Capture the cell that displays the provided text and extract its (X, Y) central coordinate. 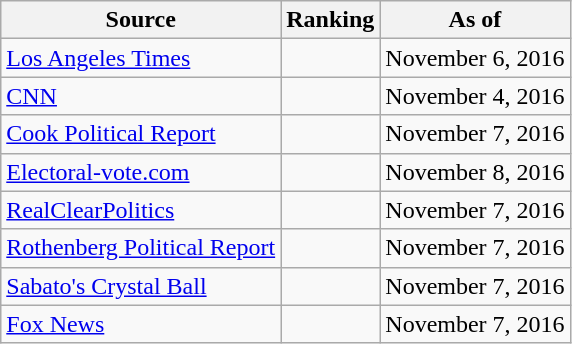
November 4, 2016 (475, 96)
Electoral-vote.com (141, 172)
Source (141, 20)
Ranking (330, 20)
Sabato's Crystal Ball (141, 286)
November 6, 2016 (475, 58)
CNN (141, 96)
Rothenberg Political Report (141, 248)
Los Angeles Times (141, 58)
November 8, 2016 (475, 172)
Fox News (141, 324)
As of (475, 20)
RealClearPolitics (141, 210)
Cook Political Report (141, 134)
